Determine the [X, Y] coordinate at the center of the cell enclosing the given text.  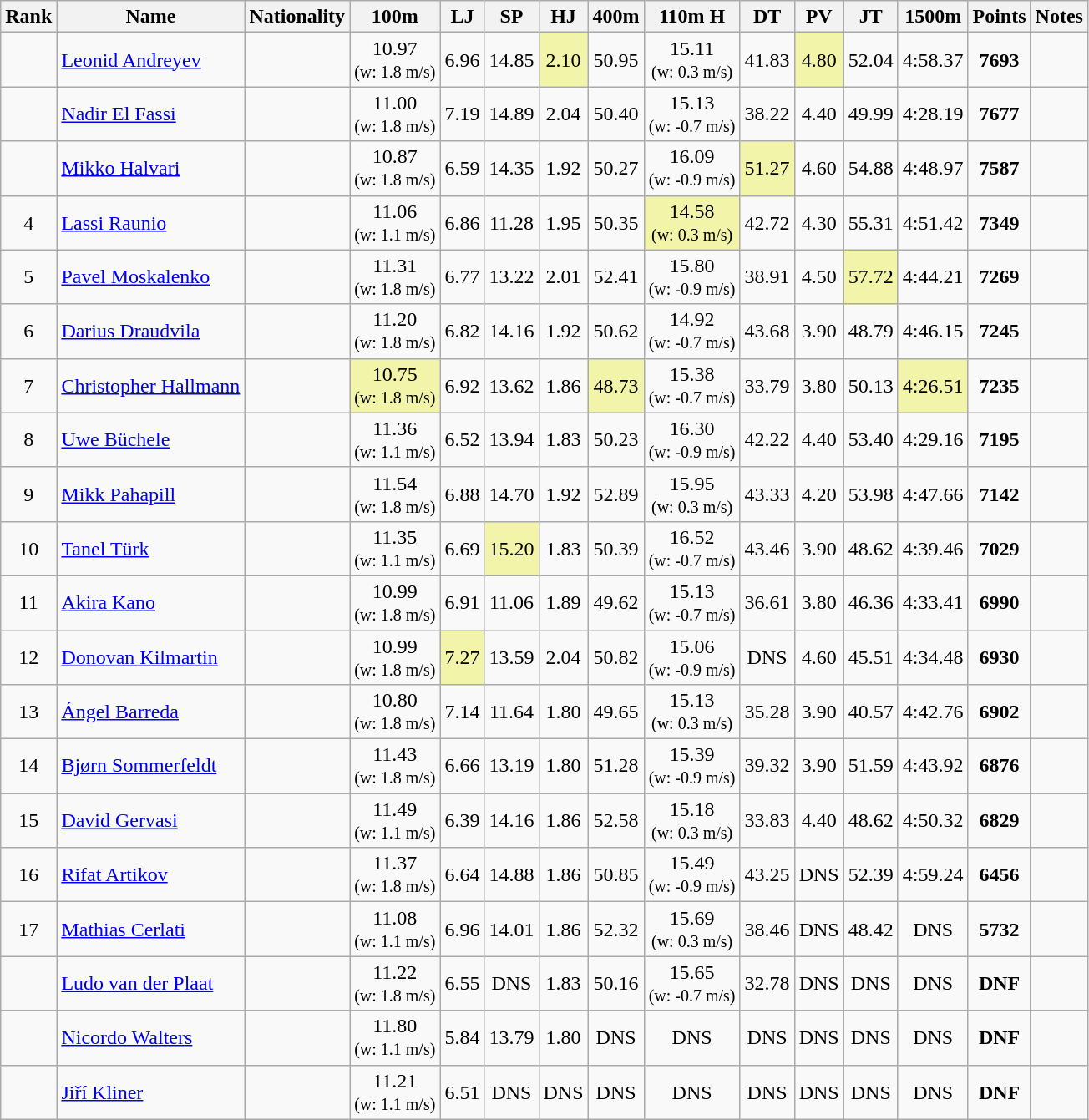
36.61 [767, 603]
15.80(w: -0.9 m/s) [691, 277]
45.51 [870, 656]
14.85 [511, 60]
11.08(w: 1.1 m/s) [395, 929]
11.36(w: 1.1 m/s) [395, 439]
7587 [999, 169]
2.10 [563, 60]
Mathias Cerlati [150, 929]
1500m [933, 17]
4:46.15 [933, 331]
4 [28, 222]
400m [616, 17]
6876 [999, 767]
11.06 [511, 603]
6.59 [463, 169]
Uwe Büchele [150, 439]
41.83 [767, 60]
12 [28, 656]
15.18(w: 0.3 m/s) [691, 820]
50.16 [616, 984]
14.70 [511, 494]
11.31(w: 1.8 m/s) [395, 277]
7195 [999, 439]
6 [28, 331]
11.80(w: 1.1 m/s) [395, 1037]
48.79 [870, 331]
15.38(w: -0.7 m/s) [691, 386]
43.68 [767, 331]
Nadir El Fassi [150, 114]
16 [28, 875]
6.64 [463, 875]
4:28.19 [933, 114]
10.97(w: 1.8 m/s) [395, 60]
53.40 [870, 439]
13.62 [511, 386]
11 [28, 603]
8 [28, 439]
11.54(w: 1.8 m/s) [395, 494]
54.88 [870, 169]
11.37(w: 1.8 m/s) [395, 875]
15.11(w: 0.3 m/s) [691, 60]
14.89 [511, 114]
4.50 [818, 277]
4:48.97 [933, 169]
14 [28, 767]
5 [28, 277]
15.06(w: -0.9 m/s) [691, 656]
Christopher Hallmann [150, 386]
Notes [1059, 17]
4:39.46 [933, 548]
6829 [999, 820]
15.20 [511, 548]
9 [28, 494]
13.19 [511, 767]
7677 [999, 114]
4:50.32 [933, 820]
4:59.24 [933, 875]
David Gervasi [150, 820]
43.25 [767, 875]
39.32 [767, 767]
33.79 [767, 386]
51.28 [616, 767]
Ludo van der Plaat [150, 984]
7269 [999, 277]
5732 [999, 929]
13.94 [511, 439]
11.43(w: 1.8 m/s) [395, 767]
Lassi Raunio [150, 222]
4:43.92 [933, 767]
Donovan Kilmartin [150, 656]
35.28 [767, 712]
Mikko Halvari [150, 169]
10 [28, 548]
6.39 [463, 820]
40.57 [870, 712]
52.58 [616, 820]
15.95(w: 0.3 m/s) [691, 494]
49.65 [616, 712]
Nicordo Walters [150, 1037]
6.92 [463, 386]
Points [999, 17]
14.88 [511, 875]
SP [511, 17]
11.21(w: 1.1 m/s) [395, 1092]
50.85 [616, 875]
13 [28, 712]
17 [28, 929]
10.75(w: 1.8 m/s) [395, 386]
50.35 [616, 222]
46.36 [870, 603]
6.91 [463, 603]
4:42.76 [933, 712]
PV [818, 17]
49.62 [616, 603]
4:34.48 [933, 656]
52.41 [616, 277]
57.72 [870, 277]
LJ [463, 17]
6.88 [463, 494]
Mikk Pahapill [150, 494]
Name [150, 17]
4:26.51 [933, 386]
6.66 [463, 767]
6990 [999, 603]
Pavel Moskalenko [150, 277]
50.95 [616, 60]
48.73 [616, 386]
7693 [999, 60]
6930 [999, 656]
38.91 [767, 277]
51.27 [767, 169]
4.20 [818, 494]
6.55 [463, 984]
5.84 [463, 1037]
52.89 [616, 494]
Akira Kano [150, 603]
13.59 [511, 656]
11.64 [511, 712]
50.82 [616, 656]
4.30 [818, 222]
14.35 [511, 169]
14.92(w: -0.7 m/s) [691, 331]
11.35(w: 1.1 m/s) [395, 548]
33.83 [767, 820]
16.52(w: -0.7 m/s) [691, 548]
4:33.41 [933, 603]
42.22 [767, 439]
43.46 [767, 548]
11.28 [511, 222]
15 [28, 820]
52.32 [616, 929]
Ángel Barreda [150, 712]
11.00(w: 1.8 m/s) [395, 114]
52.04 [870, 60]
Leonid Andreyev [150, 60]
7235 [999, 386]
15.69(w: 0.3 m/s) [691, 929]
55.31 [870, 222]
Rank [28, 17]
Bjørn Sommerfeldt [150, 767]
11.06(w: 1.1 m/s) [395, 222]
7.19 [463, 114]
13.22 [511, 277]
6902 [999, 712]
7 [28, 386]
11.22(w: 1.8 m/s) [395, 984]
6.77 [463, 277]
4.80 [818, 60]
15.49(w: -0.9 m/s) [691, 875]
Darius Draudvila [150, 331]
4:58.37 [933, 60]
15.39(w: -0.9 m/s) [691, 767]
51.59 [870, 767]
10.80(w: 1.8 m/s) [395, 712]
50.27 [616, 169]
6.51 [463, 1092]
38.46 [767, 929]
38.22 [767, 114]
53.98 [870, 494]
6456 [999, 875]
52.39 [870, 875]
6.69 [463, 548]
4:29.16 [933, 439]
50.13 [870, 386]
6.82 [463, 331]
11.20(w: 1.8 m/s) [395, 331]
7245 [999, 331]
1.89 [563, 603]
7.14 [463, 712]
7349 [999, 222]
110m H [691, 17]
32.78 [767, 984]
15.13(w: 0.3 m/s) [691, 712]
50.23 [616, 439]
7142 [999, 494]
50.39 [616, 548]
6.86 [463, 222]
14.01 [511, 929]
42.72 [767, 222]
4:47.66 [933, 494]
16.30(w: -0.9 m/s) [691, 439]
10.87(w: 1.8 m/s) [395, 169]
4:51.42 [933, 222]
HJ [563, 17]
2.01 [563, 277]
50.62 [616, 331]
48.42 [870, 929]
43.33 [767, 494]
15.65(w: -0.7 m/s) [691, 984]
Rifat Artikov [150, 875]
7.27 [463, 656]
49.99 [870, 114]
Nationality [297, 17]
14.58(w: 0.3 m/s) [691, 222]
JT [870, 17]
50.40 [616, 114]
7029 [999, 548]
6.52 [463, 439]
Jiří Kliner [150, 1092]
13.79 [511, 1037]
4:44.21 [933, 277]
16.09(w: -0.9 m/s) [691, 169]
1.95 [563, 222]
Tanel Türk [150, 548]
DT [767, 17]
11.49(w: 1.1 m/s) [395, 820]
100m [395, 17]
